For the text-containing cell, return its midpoint in (X, Y) coordinate format. 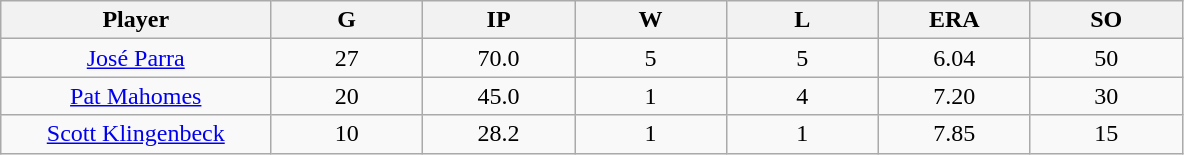
27 (347, 58)
30 (1106, 96)
15 (1106, 134)
Pat Mahomes (136, 96)
7.85 (954, 134)
20 (347, 96)
Player (136, 20)
IP (499, 20)
45.0 (499, 96)
28.2 (499, 134)
10 (347, 134)
70.0 (499, 58)
José Parra (136, 58)
G (347, 20)
7.20 (954, 96)
ERA (954, 20)
SO (1106, 20)
W (651, 20)
6.04 (954, 58)
L (802, 20)
4 (802, 96)
50 (1106, 58)
Scott Klingenbeck (136, 134)
